Identify which cell holds the provided text, then report its [x, y] central coordinate. 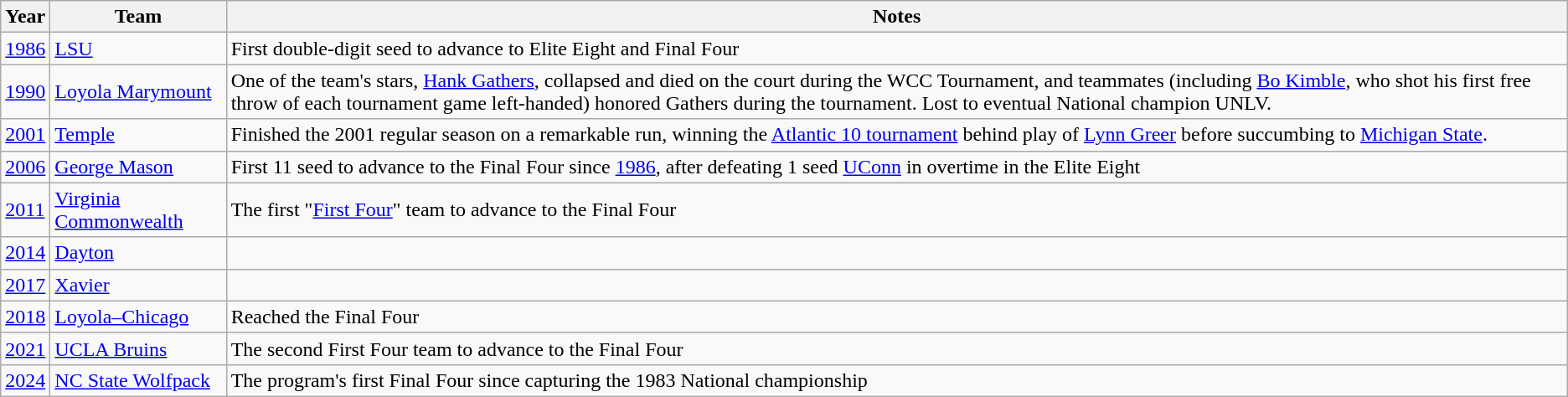
LSU [138, 49]
2011 [25, 209]
Reached the Final Four [896, 317]
2021 [25, 348]
The second First Four team to advance to the Final Four [896, 348]
Year [25, 17]
1986 [25, 49]
2018 [25, 317]
First 11 seed to advance to the Final Four since 1986, after defeating 1 seed UConn in overtime in the Elite Eight [896, 167]
2014 [25, 253]
Loyola–Chicago [138, 317]
First double-digit seed to advance to Elite Eight and Final Four [896, 49]
The program's first Final Four since capturing the 1983 National championship [896, 380]
Virginia Commonwealth [138, 209]
2017 [25, 285]
George Mason [138, 167]
2024 [25, 380]
UCLA Bruins [138, 348]
Loyola Marymount [138, 92]
Xavier [138, 285]
The first "First Four" team to advance to the Final Four [896, 209]
2006 [25, 167]
1990 [25, 92]
Notes [896, 17]
Dayton [138, 253]
2001 [25, 135]
NC State Wolfpack [138, 380]
Temple [138, 135]
Team [138, 17]
